Provide the [x, y] coordinate of the cell's center where the given text is located.  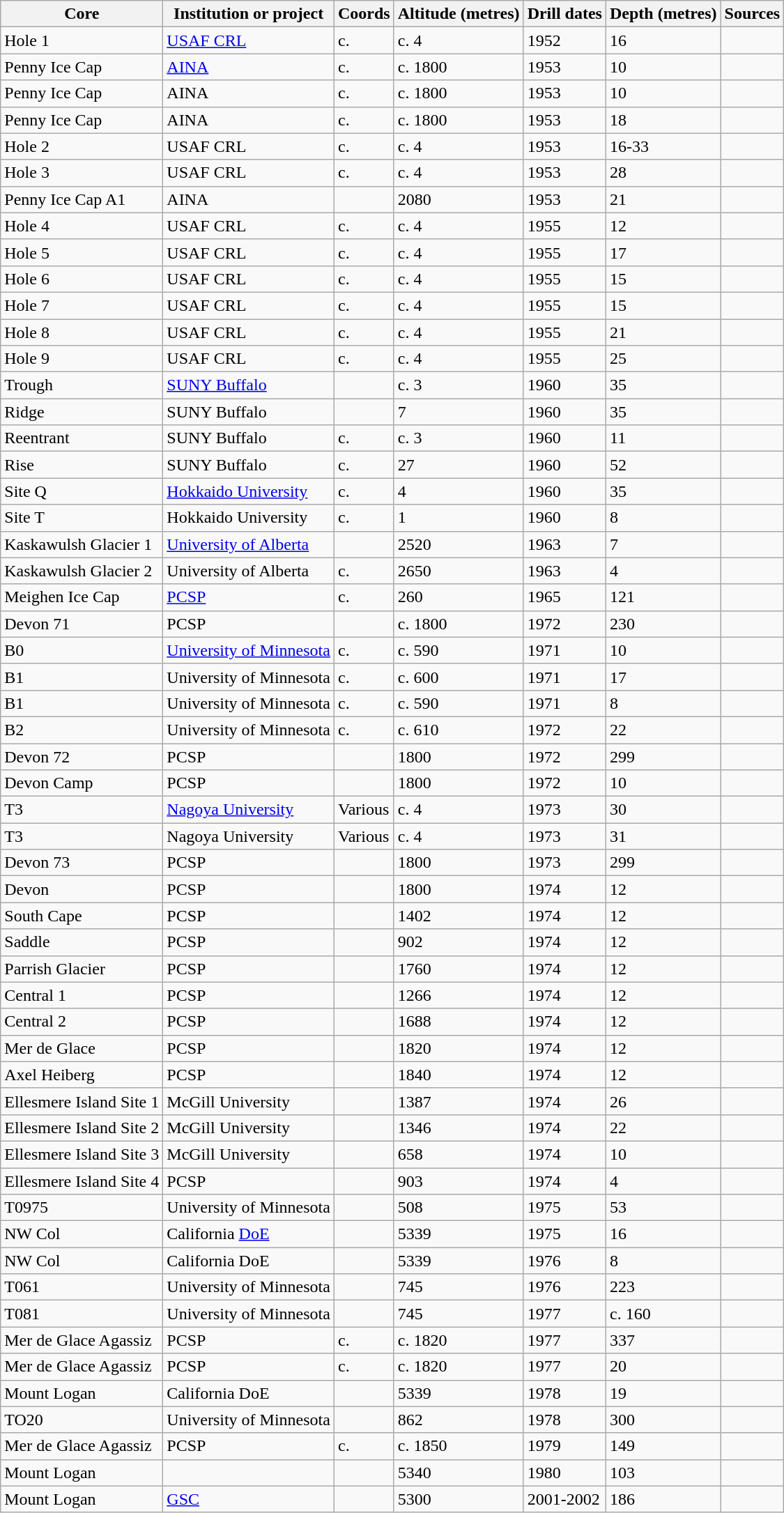
Saddle [82, 942]
18 [663, 120]
Coords [364, 14]
149 [663, 1446]
121 [663, 597]
Ellesmere Island Site 2 [82, 1128]
1820 [459, 1048]
Hole 4 [82, 226]
2650 [459, 571]
Sources [753, 14]
Kaskawulsh Glacier 1 [82, 544]
c. 1850 [459, 1446]
Devon Camp [82, 783]
186 [663, 1499]
1266 [459, 995]
Hole 2 [82, 146]
Hole 8 [82, 332]
T0975 [82, 1208]
Rise [82, 465]
1840 [459, 1075]
53 [663, 1208]
28 [663, 173]
Hole 6 [82, 279]
223 [663, 1287]
TO20 [82, 1420]
27 [459, 465]
T081 [82, 1314]
Drill dates [564, 14]
Penny Ice Cap A1 [82, 199]
Hole 1 [82, 40]
Site Q [82, 491]
31 [663, 836]
c. 160 [663, 1314]
Hole 7 [82, 305]
5340 [459, 1473]
11 [663, 438]
Central 1 [82, 995]
1952 [564, 40]
Central 2 [82, 1022]
103 [663, 1473]
Meighen Ice Cap [82, 597]
B0 [82, 650]
Kaskawulsh Glacier 2 [82, 571]
Devon 73 [82, 863]
T061 [82, 1287]
862 [459, 1420]
1688 [459, 1022]
Hole 5 [82, 252]
Trough [82, 385]
Depth (metres) [663, 14]
508 [459, 1208]
30 [663, 810]
300 [663, 1420]
25 [663, 359]
Mer de Glace [82, 1048]
1 [459, 518]
2520 [459, 544]
260 [459, 597]
Reentrant [82, 438]
902 [459, 942]
230 [663, 624]
2080 [459, 199]
1760 [459, 969]
1387 [459, 1101]
Devon 72 [82, 756]
Ellesmere Island Site 4 [82, 1181]
903 [459, 1181]
337 [663, 1340]
B2 [82, 730]
South Cape [82, 916]
Core [82, 14]
658 [459, 1154]
Devon 71 [82, 624]
16-33 [663, 146]
GSC [249, 1499]
Hole 9 [82, 359]
1979 [564, 1446]
Parrish Glacier [82, 969]
1346 [459, 1128]
52 [663, 465]
Devon [82, 889]
1402 [459, 916]
Ellesmere Island Site 3 [82, 1154]
20 [663, 1367]
Hole 3 [82, 173]
1980 [564, 1473]
2001-2002 [564, 1499]
Institution or project [249, 14]
Ellesmere Island Site 1 [82, 1101]
Site T [82, 518]
Axel Heiberg [82, 1075]
19 [663, 1393]
1965 [564, 597]
c. 610 [459, 730]
c. 600 [459, 677]
Altitude (metres) [459, 14]
26 [663, 1101]
5300 [459, 1499]
Ridge [82, 412]
